Provide the (X, Y) coordinate of the cell's center where the given text is located.  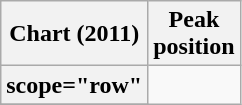
Chart (2011) (74, 34)
Peakposition (194, 34)
scope="row" (74, 85)
